Return the (X, Y) coordinate for the center point of the cell that contains the specified text.  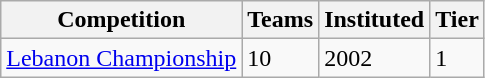
2002 (374, 58)
Tier (458, 20)
Instituted (374, 20)
Lebanon Championship (122, 58)
Competition (122, 20)
Teams (280, 20)
1 (458, 58)
10 (280, 58)
